Output the (x, y) coordinate of the center of the cell containing the given text.  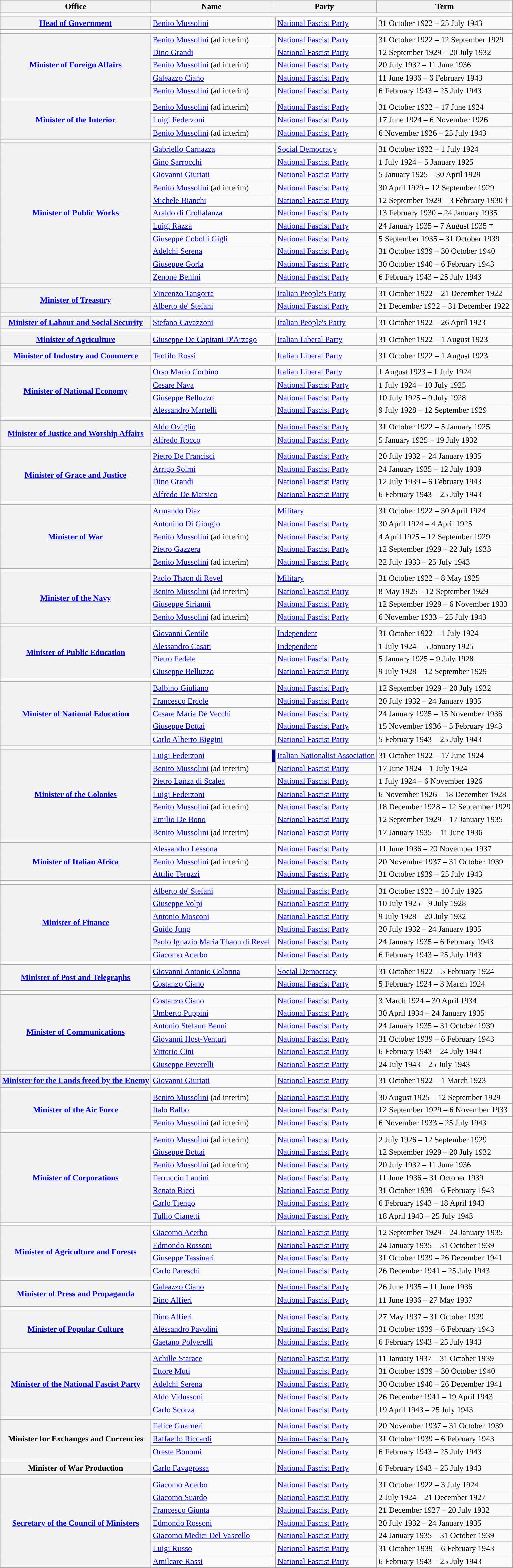
Vittorio Cini (211, 1052)
3 March 1924 – 30 April 1934 (445, 1000)
Minister of Justice and Worship Affairs (76, 433)
12 September 1929 – 3 February 1930 † (445, 200)
8 May 1925 – 12 September 1929 (445, 591)
12 September 1929 – 24 January 1935 (445, 1232)
5 January 1925 – 30 April 1929 (445, 175)
Aldo Vidussoni (211, 1397)
Head of Government (76, 23)
12 September 1929 – 22 July 1933 (445, 549)
30 April 1934 – 24 January 1935 (445, 1013)
11 June 1936 – 31 October 1939 (445, 1177)
31 October 1922 – 12 September 1929 (445, 40)
Giovanni Antonio Colonna (211, 971)
11 June 1936 – 20 November 1937 (445, 849)
Minister for Exchanges and Currencies (76, 1439)
17 June 1924 – 6 November 1926 (445, 120)
Giuseppe De Capitani D'Arzago (211, 339)
19 April 1943 – 25 July 1943 (445, 1410)
Araldo di Crollalanza (211, 213)
Giovanni Gentile (211, 633)
Minister of War Production (76, 1468)
31 October 1922 – 25 July 1943 (445, 23)
Minister of Public Works (76, 213)
Gabriello Carnazza (211, 149)
Name (211, 7)
31 October 1922 – 10 July 1925 (445, 891)
Minister of Agriculture and Forests (76, 1252)
Minister of Foreign Affairs (76, 65)
Minister of the Colonies (76, 794)
6 November 1926 – 25 July 1943 (445, 133)
Minister of Communications (76, 1032)
Tullio Cianetti (211, 1216)
5 September 1935 – 31 October 1939 (445, 239)
Antonio Mosconi (211, 916)
2 July 1924 – 21 December 1927 (445, 1497)
13 February 1930 – 24 January 1935 (445, 213)
6 February 1943 – 24 July 1943 (445, 1052)
Francesco Giunta (211, 1510)
27 May 1937 – 31 October 1939 (445, 1316)
Guido Jung (211, 929)
2 July 1926 – 12 September 1929 (445, 1139)
Minister of National Economy (76, 391)
Minister of Corporations (76, 1177)
Antonino Di Giorgio (211, 524)
Minister for the Lands freed by the Enemy (76, 1081)
Office (76, 7)
31 October 1939 – 26 December 1941 (445, 1258)
31 October 1922 – 26 April 1923 (445, 323)
31 October 1922 – 1 March 1923 (445, 1081)
Minister of War (76, 537)
Alessandro Pavolini (211, 1329)
15 November 1936 – 5 February 1943 (445, 726)
Felice Guarneri (211, 1426)
Cesare Nava (211, 385)
Minister of National Education (76, 714)
Minister of the Interior (76, 120)
Minister of Post and Telegraphs (76, 977)
18 April 1943 – 25 July 1943 (445, 1216)
Orso Mario Corbino (211, 372)
Cesare Maria De Vecchi (211, 714)
Giuseppe Tassinari (211, 1258)
31 October 1922 – 30 April 1924 (445, 511)
Giovanni Host-Venturi (211, 1039)
30 April 1924 – 4 April 1925 (445, 524)
1 July 1924 – 6 November 1926 (445, 781)
5 January 1925 – 19 July 1932 (445, 440)
Italo Balbo (211, 1110)
31 October 1922 – 8 May 1925 (445, 578)
Attilio Teruzzi (211, 874)
Oreste Bonomi (211, 1452)
Paolo Thaon di Revel (211, 578)
11 June 1936 – 6 February 1943 (445, 78)
30 October 1940 – 6 February 1943 (445, 264)
Benito Mussolini (211, 23)
Minister of Popular Culture (76, 1329)
22 July 1933 – 25 July 1943 (445, 562)
30 August 1925 – 12 September 1929 (445, 1097)
5 January 1925 – 9 July 1928 (445, 659)
Armando Diaz (211, 511)
Minister of Italian Africa (76, 862)
Minister of Agriculture (76, 339)
Teofilo Rossi (211, 356)
31 October 1922 – 5 February 1924 (445, 971)
Minister of the Air Force (76, 1110)
Pietro De Francisci (211, 456)
Carlo Pareschi (211, 1271)
18 December 1928 – 12 September 1929 (445, 807)
Ferruccio Lantini (211, 1177)
Alessandro Lessona (211, 849)
4 April 1925 – 12 September 1929 (445, 537)
26 December 1941 – 25 July 1943 (445, 1271)
Pietro Lanza di Scalea (211, 781)
Giacomo Medici Del Vascello (211, 1536)
Giacomo Suardo (211, 1497)
20 Novembre 1937 – 31 October 1939 (445, 862)
21 December 1922 – 31 December 1922 (445, 306)
Minister of Public Education (76, 652)
26 December 1941 – 19 April 1943 (445, 1397)
Gaetano Polverelli (211, 1342)
Aldo Oviglio (211, 427)
24 January 1935 – 6 February 1943 (445, 942)
Ettore Muti (211, 1371)
20 November 1937 – 31 October 1939 (445, 1426)
Minister of Industry and Commerce (76, 356)
Giuseppe Gorla (211, 264)
17 January 1935 – 11 June 1936 (445, 832)
12 September 1929 – 17 January 1935 (445, 819)
30 October 1940 – 26 December 1941 (445, 1384)
Giuseppe Cobolli Gigli (211, 239)
Renato Ricci (211, 1191)
Vincenzo Tangorra (211, 293)
Party (324, 7)
Alfredo Rocco (211, 440)
Minister of Labour and Social Security (76, 323)
Antonio Stefano Benni (211, 1026)
9 July 1928 – 20 July 1932 (445, 916)
Minister of the Navy (76, 598)
Minister of the National Fascist Party (76, 1384)
24 January 1935 – 15 November 1936 (445, 714)
Emilio De Bono (211, 819)
Amilcare Rossi (211, 1561)
24 January 1935 – 12 July 1939 (445, 469)
31 October 1922 – 5 January 1925 (445, 427)
Giuseppe Peverelli (211, 1064)
Raffaello Riccardi (211, 1439)
Umberto Puppini (211, 1013)
Michele Bianchi (211, 200)
Pietro Gazzera (211, 549)
21 December 1927 – 20 July 1932 (445, 1510)
Luigi Razza (211, 226)
Giuseppe Sirianni (211, 604)
Balbino Giuliano (211, 688)
Secretary of the Council of Ministers (76, 1523)
Achille Starace (211, 1359)
Francesco Ercole (211, 701)
30 April 1929 – 12 September 1929 (445, 188)
Carlo Scorza (211, 1410)
17 June 1924 – 1 July 1924 (445, 768)
5 February 1924 – 3 March 1924 (445, 984)
Stefano Cavazzoni (211, 323)
Minister of Grace and Justice (76, 475)
Luigi Russo (211, 1549)
5 February 1943 – 25 July 1943 (445, 739)
31 October 1922 – 3 July 1924 (445, 1484)
11 June 1936 – 27 May 1937 (445, 1300)
Minister of Finance (76, 923)
31 October 1922 – 21 December 1922 (445, 293)
1 August 1923 – 1 July 1924 (445, 372)
Carlo Tiengo (211, 1203)
12 July 1939 – 6 February 1943 (445, 482)
Term (445, 7)
6 November 1926 – 18 December 1928 (445, 794)
6 February 1943 – 18 April 1943 (445, 1203)
31 October 1939 – 25 July 1943 (445, 874)
Zenone Benini (211, 277)
Giuseppe Volpi (211, 904)
Alessandro Casati (211, 646)
24 January 1935 – 7 August 1935 † (445, 226)
Italian Nationalist Association (326, 756)
Arrigo Solmi (211, 469)
11 January 1937 – 31 October 1939 (445, 1359)
Minister of Press and Propaganda (76, 1294)
Gino Sarrocchi (211, 162)
Minister of Treasury (76, 300)
Carlo Alberto Biggini (211, 739)
24 July 1943 – 25 July 1943 (445, 1064)
Paolo Ignazio Maria Thaon di Revel (211, 942)
Carlo Favagrossa (211, 1468)
26 June 1935 – 11 June 1936 (445, 1287)
Alfredo De Marsico (211, 495)
1 July 1924 – 10 July 1925 (445, 385)
Pietro Fedele (211, 659)
Alessandro Martelli (211, 410)
